Determine the (X, Y) coordinate at the center of the cell enclosing the given text.  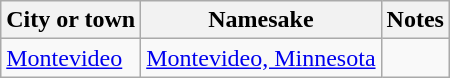
Montevideo, Minnesota (261, 58)
Montevideo (71, 58)
Notes (415, 20)
Namesake (261, 20)
City or town (71, 20)
